Output the [x, y] coordinate of the center of the cell containing the given text.  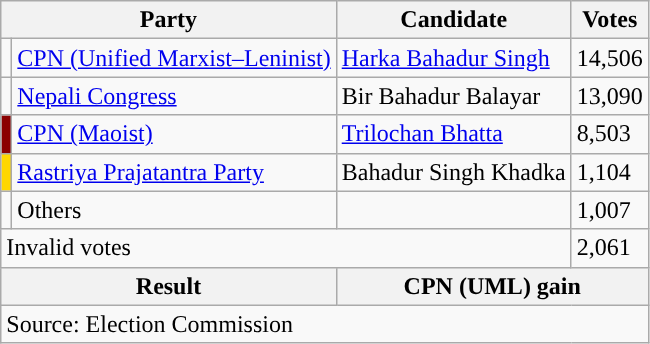
1,007 [610, 210]
Invalid votes [286, 248]
CPN (Maoist) [174, 134]
14,506 [610, 58]
CPN (UML) gain [492, 286]
Rastriya Prajatantra Party [174, 172]
Candidate [454, 20]
Bir Bahadur Balayar [454, 96]
2,061 [610, 248]
Party [168, 20]
8,503 [610, 134]
Votes [610, 20]
Trilochan Bhatta [454, 134]
Others [174, 210]
Nepali Congress [174, 96]
Result [168, 286]
13,090 [610, 96]
Harka Bahadur Singh [454, 58]
Source: Election Commission [325, 324]
CPN (Unified Marxist–Leninist) [174, 58]
1,104 [610, 172]
Bahadur Singh Khadka [454, 172]
